Return [X, Y] of the center of cell containing provided text 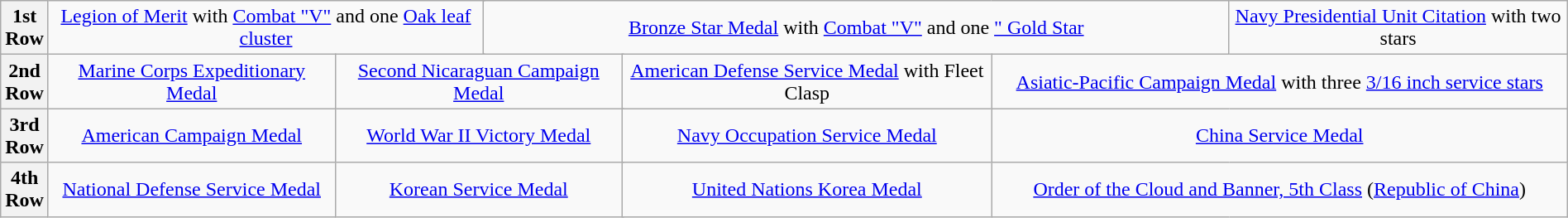
Navy Presidential Unit Citation with two stars [1398, 28]
Navy Occupation Service Medal [807, 136]
Bronze Star Medal with Combat "V" and one " Gold Star [857, 28]
2ndRow [25, 81]
Legion of Merit with Combat "V" and one Oak leaf cluster [265, 28]
American Defense Service Medal with Fleet Clasp [807, 81]
1stRow [25, 28]
China Service Medal [1279, 136]
Korean Service Medal [478, 189]
World War II Victory Medal [478, 136]
Marine Corps Expeditionary Medal [192, 81]
United Nations Korea Medal [807, 189]
American Campaign Medal [192, 136]
National Defense Service Medal [192, 189]
3rdRow [25, 136]
Order of the Cloud and Banner, 5th Class (Republic of China) [1279, 189]
Second Nicaraguan Campaign Medal [478, 81]
Asiatic-Pacific Campaign Medal with three 3/16 inch service stars [1279, 81]
4thRow [25, 189]
